Search for the cell housing the specified text and yield its [x, y] center coordinate. 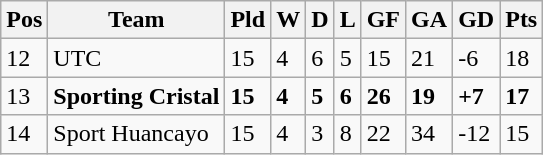
-12 [476, 134]
W [288, 20]
D [320, 20]
-6 [476, 58]
8 [348, 134]
GF [383, 20]
Pts [522, 20]
18 [522, 58]
12 [24, 58]
3 [320, 134]
Team [136, 20]
+7 [476, 96]
34 [430, 134]
26 [383, 96]
GD [476, 20]
Sport Huancayo [136, 134]
13 [24, 96]
Pld [248, 20]
GA [430, 20]
17 [522, 96]
14 [24, 134]
UTC [136, 58]
Pos [24, 20]
22 [383, 134]
Sporting Cristal [136, 96]
21 [430, 58]
L [348, 20]
19 [430, 96]
